Find where the given text appears and provide that cell's center as [X, Y] coordinate. 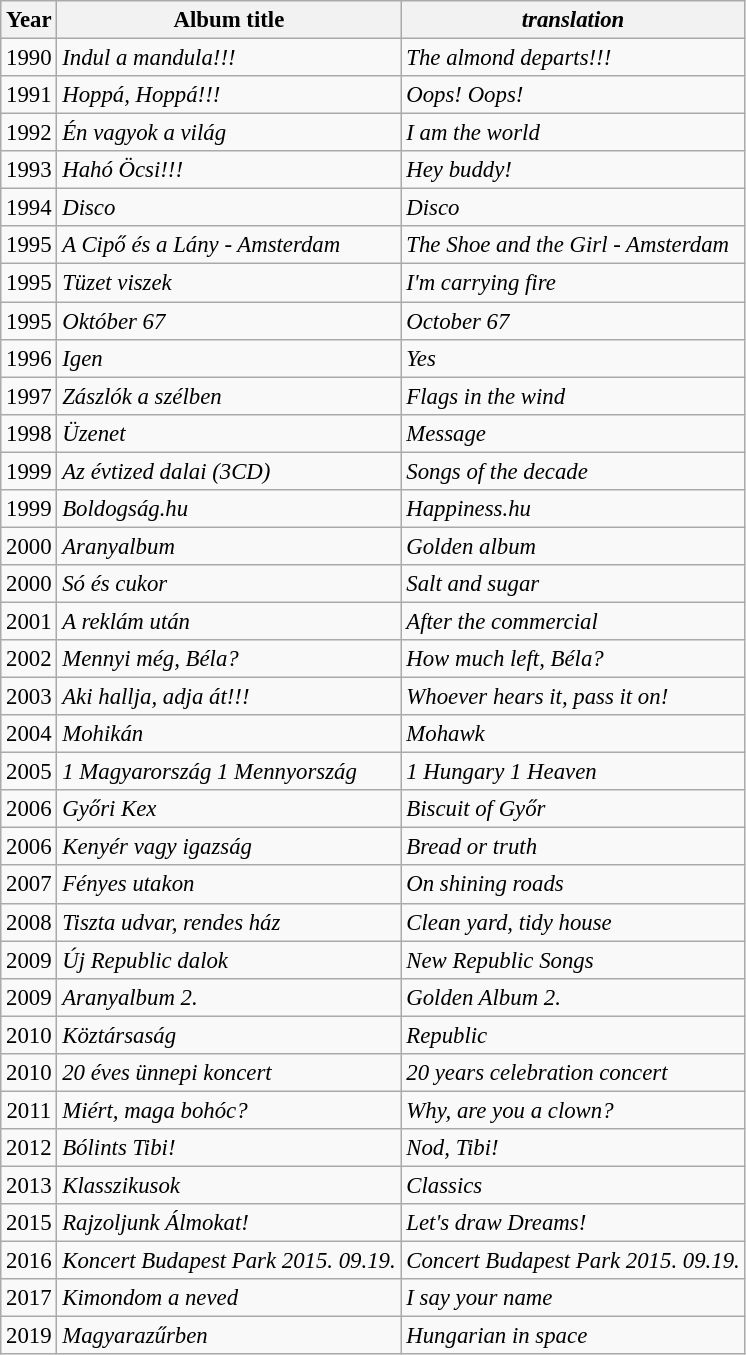
Album title [229, 20]
2008 [29, 922]
2013 [29, 1185]
Só és cukor [229, 584]
Songs of the decade [573, 471]
Új Republic dalok [229, 960]
Magyarazűrben [229, 1336]
Klasszikusok [229, 1185]
2002 [29, 659]
1992 [29, 133]
Október 67 [229, 321]
Zászlók a szélben [229, 396]
A reklám után [229, 621]
20 years celebration concert [573, 1073]
Why, are you a clown? [573, 1110]
2007 [29, 885]
After the commercial [573, 621]
Miért, maga bohóc? [229, 1110]
Let's draw Dreams! [573, 1223]
Bólints Tibi! [229, 1148]
1993 [29, 170]
2001 [29, 621]
Indul a mandula!!! [229, 58]
Hahó Öcsi!!! [229, 170]
Fényes utakon [229, 885]
2004 [29, 734]
October 67 [573, 321]
Republic [573, 1035]
2011 [29, 1110]
Hey buddy! [573, 170]
1997 [29, 396]
2017 [29, 1298]
2019 [29, 1336]
2012 [29, 1148]
Kimondom a neved [229, 1298]
20 éves ünnepi koncert [229, 1073]
Az évtized dalai (3CD) [229, 471]
Mohawk [573, 734]
Koncert Budapest Park 2015. 09.19. [229, 1261]
A Cipő és a Lány - Amsterdam [229, 245]
1 Hungary 1 Heaven [573, 772]
On shining roads [573, 885]
Message [573, 433]
1998 [29, 433]
Igen [229, 358]
Concert Budapest Park 2015. 09.19. [573, 1261]
New Republic Songs [573, 960]
1990 [29, 58]
1996 [29, 358]
I say your name [573, 1298]
I'm carrying fire [573, 283]
1991 [29, 95]
Nod, Tibi! [573, 1148]
Hungarian in space [573, 1336]
The almond departs!!! [573, 58]
Boldogság.hu [229, 509]
Győri Kex [229, 809]
Üzenet [229, 433]
Mohikán [229, 734]
Flags in the wind [573, 396]
I am the world [573, 133]
The Shoe and the Girl - Amsterdam [573, 245]
Yes [573, 358]
Clean yard, tidy house [573, 922]
Aranyalbum 2. [229, 997]
Köztársaság [229, 1035]
Oops! Oops! [573, 95]
Golden album [573, 546]
Bread or truth [573, 847]
Mennyi még, Béla? [229, 659]
2016 [29, 1261]
Tiszta udvar, rendes ház [229, 922]
1994 [29, 208]
Classics [573, 1185]
Tüzet viszek [229, 283]
Én vagyok a világ [229, 133]
Salt and sugar [573, 584]
Whoever hears it, pass it on! [573, 697]
Aki hallja, adja át!!! [229, 697]
2003 [29, 697]
Happiness.hu [573, 509]
Biscuit of Győr [573, 809]
2005 [29, 772]
Year [29, 20]
1 Magyarország 1 Mennyország [229, 772]
translation [573, 20]
Rajzoljunk Álmokat! [229, 1223]
How much left, Béla? [573, 659]
Aranyalbum [229, 546]
Kenyér vagy igazság [229, 847]
Hoppá, Hoppá!!! [229, 95]
2015 [29, 1223]
Golden Album 2. [573, 997]
